Identify which cell holds the provided text, then report its [X, Y] central coordinate. 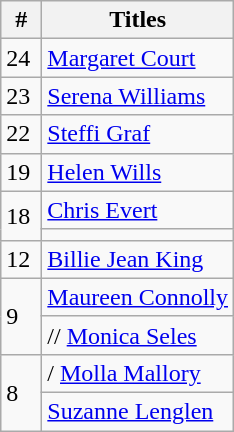
Suzanne Lenglen [138, 411]
18 [22, 216]
Chris Evert [138, 210]
23 [22, 96]
Steffi Graf [138, 134]
Maureen Connolly [138, 297]
# [22, 20]
24 [22, 58]
/ Molla Mallory [138, 373]
Serena Williams [138, 96]
Titles [138, 20]
9 [22, 316]
Margaret Court [138, 58]
Helen Wills [138, 172]
12 [22, 259]
22 [22, 134]
8 [22, 392]
// Monica Seles [138, 335]
Billie Jean King [138, 259]
19 [22, 172]
